Provide the [x, y] coordinate of the cell's center where the given text is located.  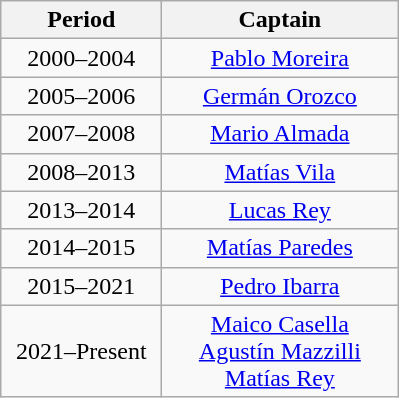
Lucas Rey [280, 210]
Pablo Moreira [280, 58]
2014–2015 [82, 248]
Mario Almada [280, 134]
Period [82, 20]
Pedro Ibarra [280, 286]
Captain [280, 20]
2005–2006 [82, 96]
2015–2021 [82, 286]
Matías Vila [280, 172]
2007–2008 [82, 134]
2021–Present [82, 351]
2000–2004 [82, 58]
Maico CasellaAgustín MazzilliMatías Rey [280, 351]
2008–2013 [82, 172]
2013–2014 [82, 210]
Germán Orozco [280, 96]
Matías Paredes [280, 248]
